Locate the cell with the specified text and output its [X, Y] center coordinate. 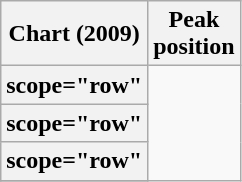
Chart (2009) [74, 34]
Peakposition [194, 34]
